Provide the [x, y] coordinate of the cell's center where the given text is located.  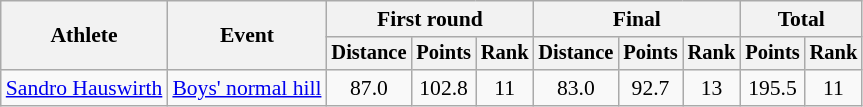
Athlete [84, 36]
Total [801, 19]
87.0 [370, 88]
Event [246, 36]
Sandro Hauswirth [84, 88]
92.7 [650, 88]
Final [636, 19]
First round [430, 19]
102.8 [443, 88]
195.5 [772, 88]
Boys' normal hill [246, 88]
83.0 [576, 88]
13 [712, 88]
